For the text-containing cell, return its midpoint in [X, Y] coordinate format. 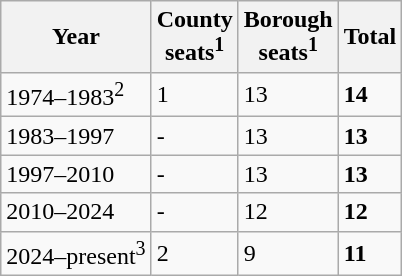
Boroughseats1 [288, 37]
1974–19832 [76, 94]
Countyseats1 [194, 37]
Total [370, 37]
1 [194, 94]
1997–2010 [76, 174]
2010–2024 [76, 212]
11 [370, 254]
Year [76, 37]
2 [194, 254]
2024–present3 [76, 254]
14 [370, 94]
1983–1997 [76, 136]
9 [288, 254]
